For the text-containing cell, return its midpoint in (x, y) coordinate format. 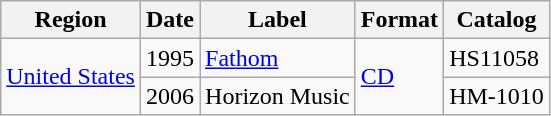
HM-1010 (497, 96)
United States (71, 77)
HS11058 (497, 58)
Catalog (497, 20)
CD (399, 77)
1995 (170, 58)
Format (399, 20)
Fathom (278, 58)
Horizon Music (278, 96)
Region (71, 20)
2006 (170, 96)
Label (278, 20)
Date (170, 20)
